Find where the given text appears and provide that cell's center as (x, y) coordinate. 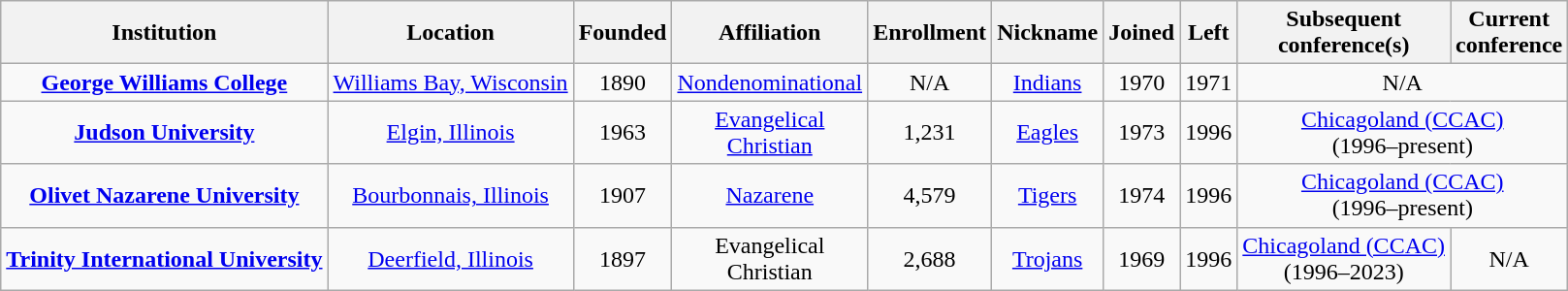
Indians (1047, 82)
1,231 (930, 132)
Joined (1142, 33)
Institution (165, 33)
Affiliation (770, 33)
George Williams College (165, 82)
Trinity International University (165, 258)
Olivet Nazarene University (165, 196)
Nickname (1047, 33)
Location (450, 33)
Nazarene (770, 196)
Chicagoland (CCAC)(1996–2023) (1344, 258)
Elgin, Illinois (450, 132)
Eagles (1047, 132)
Trojans (1047, 258)
Enrollment (930, 33)
Judson University (165, 132)
1973 (1142, 132)
Subsequentconference(s) (1344, 33)
Bourbonnais, Illinois (450, 196)
1971 (1208, 82)
Nondenominational (770, 82)
1907 (623, 196)
1897 (623, 258)
Currentconference (1509, 33)
Left (1208, 33)
1970 (1142, 82)
Founded (623, 33)
4,579 (930, 196)
1963 (623, 132)
1890 (623, 82)
Deerfield, Illinois (450, 258)
1969 (1142, 258)
Tigers (1047, 196)
Williams Bay, Wisconsin (450, 82)
1974 (1142, 196)
2,688 (930, 258)
